Extract the [x, y] coordinate from the center of the cell holding the provided text.  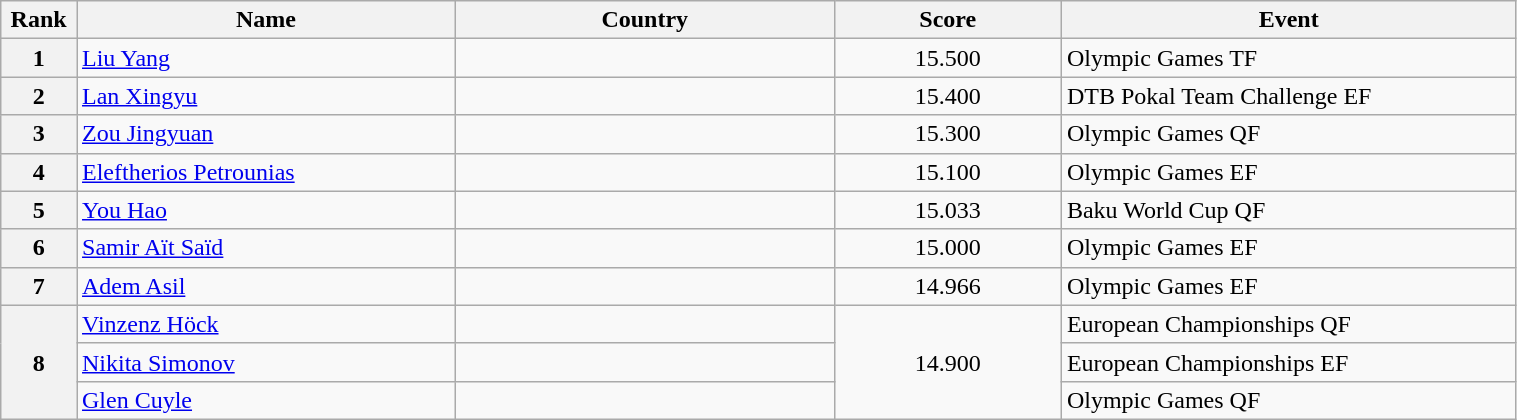
5 [39, 210]
Lan Xingyu [266, 96]
Liu Yang [266, 58]
Country [644, 20]
European Championships EF [1288, 362]
8 [39, 362]
Name [266, 20]
Samir Aït Saïd [266, 248]
14.966 [948, 286]
Baku World Cup QF [1288, 210]
Rank [39, 20]
Nikita Simonov [266, 362]
Score [948, 20]
Eleftherios Petrounias [266, 172]
15.500 [948, 58]
2 [39, 96]
European Championships QF [1288, 324]
Vinzenz Höck [266, 324]
15.000 [948, 248]
6 [39, 248]
Zou Jingyuan [266, 134]
15.400 [948, 96]
Adem Asil [266, 286]
1 [39, 58]
7 [39, 286]
3 [39, 134]
Olympic Games TF [1288, 58]
15.033 [948, 210]
You Hao [266, 210]
15.100 [948, 172]
DTB Pokal Team Challenge EF [1288, 96]
4 [39, 172]
Glen Cuyle [266, 400]
Event [1288, 20]
14.900 [948, 362]
15.300 [948, 134]
